Determine the (x, y) coordinate at the center of the cell enclosing the given text.  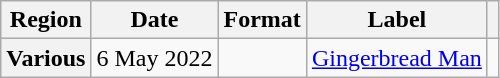
Gingerbread Man (396, 58)
Various (46, 58)
Label (396, 20)
Format (262, 20)
Date (154, 20)
Region (46, 20)
6 May 2022 (154, 58)
